For the text-containing cell, return its midpoint in [x, y] coordinate format. 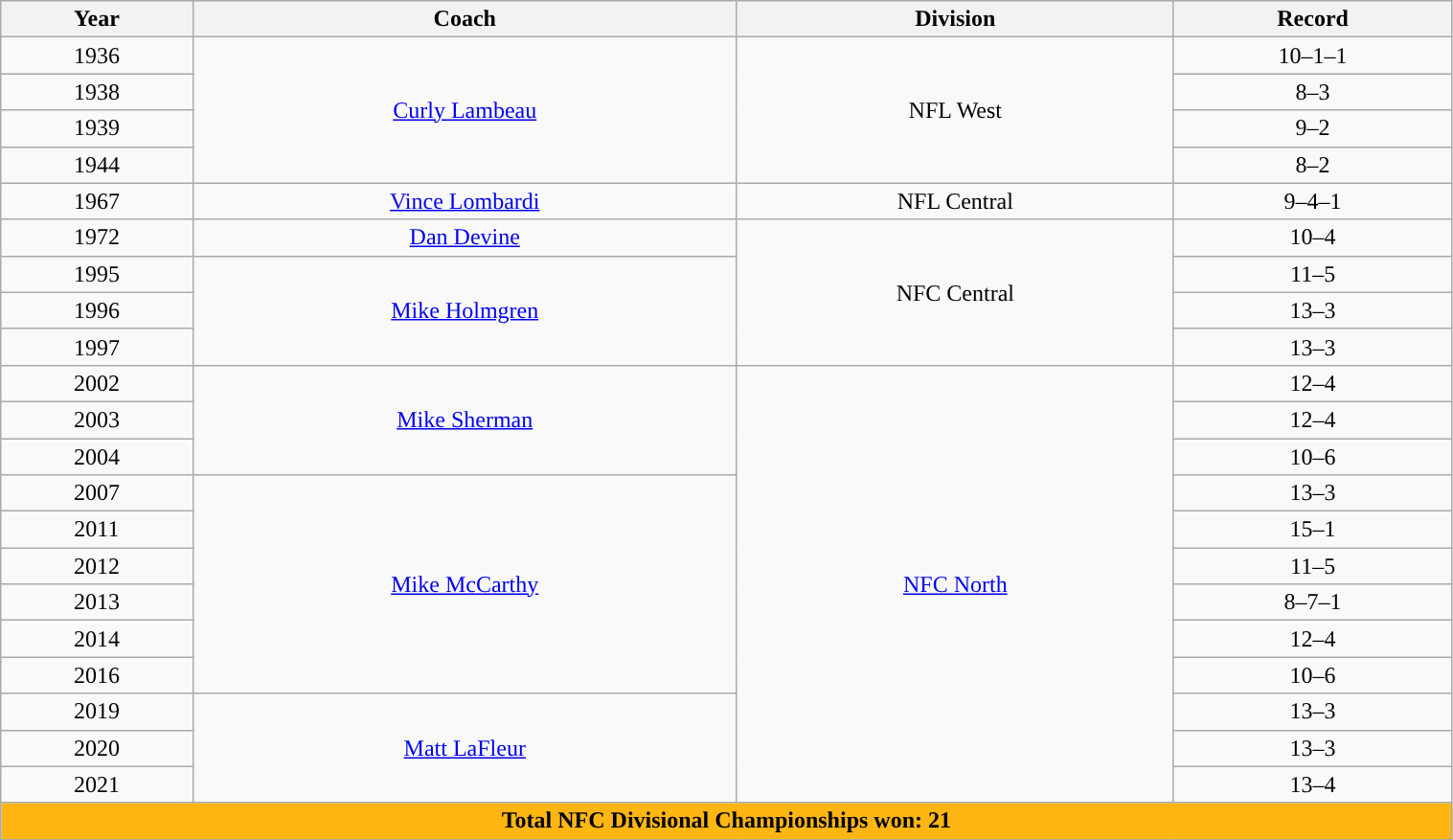
NFC Central [955, 292]
1995 [97, 274]
2014 [97, 639]
Mike Holmgren [465, 310]
Division [955, 19]
NFL Central [955, 201]
2007 [97, 493]
9–4–1 [1312, 201]
Mike Sherman [465, 420]
Mike McCarthy [465, 584]
1972 [97, 238]
Dan Devine [465, 238]
Record [1312, 19]
Curly Lambeau [465, 110]
Year [97, 19]
13–4 [1312, 784]
2012 [97, 566]
1939 [97, 128]
Coach [465, 19]
2003 [97, 420]
1936 [97, 56]
Total NFC Divisional Championships won: 21 [726, 821]
2016 [97, 675]
15–1 [1312, 530]
10–4 [1312, 238]
2021 [97, 784]
2004 [97, 457]
Vince Lombardi [465, 201]
2011 [97, 530]
1944 [97, 165]
1996 [97, 310]
2019 [97, 712]
2002 [97, 383]
8–7–1 [1312, 602]
2020 [97, 748]
1967 [97, 201]
NFL West [955, 110]
1997 [97, 347]
8–3 [1312, 92]
8–2 [1312, 165]
1938 [97, 92]
9–2 [1312, 128]
NFC North [955, 584]
2013 [97, 602]
10–1–1 [1312, 56]
Matt LaFleur [465, 748]
